Provide the (x, y) coordinate of the cell's center where the given text is located.  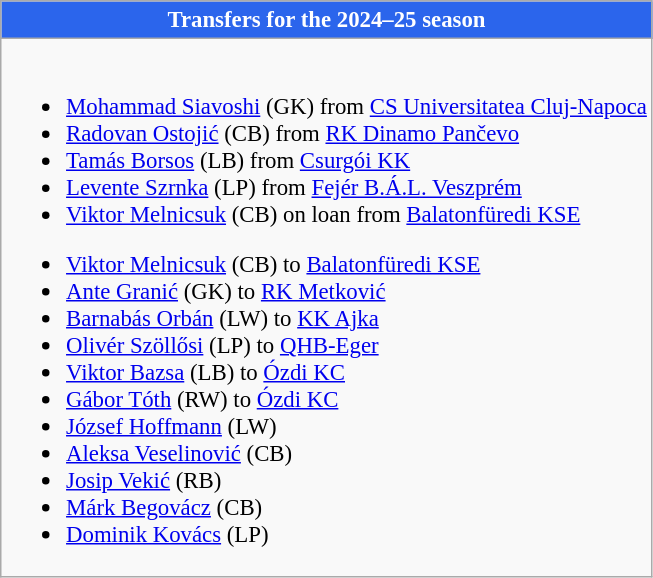
Transfers for the 2024–25 season (326, 20)
